Scan for the cell matching the given text and deliver its [x, y] coordinate at center. 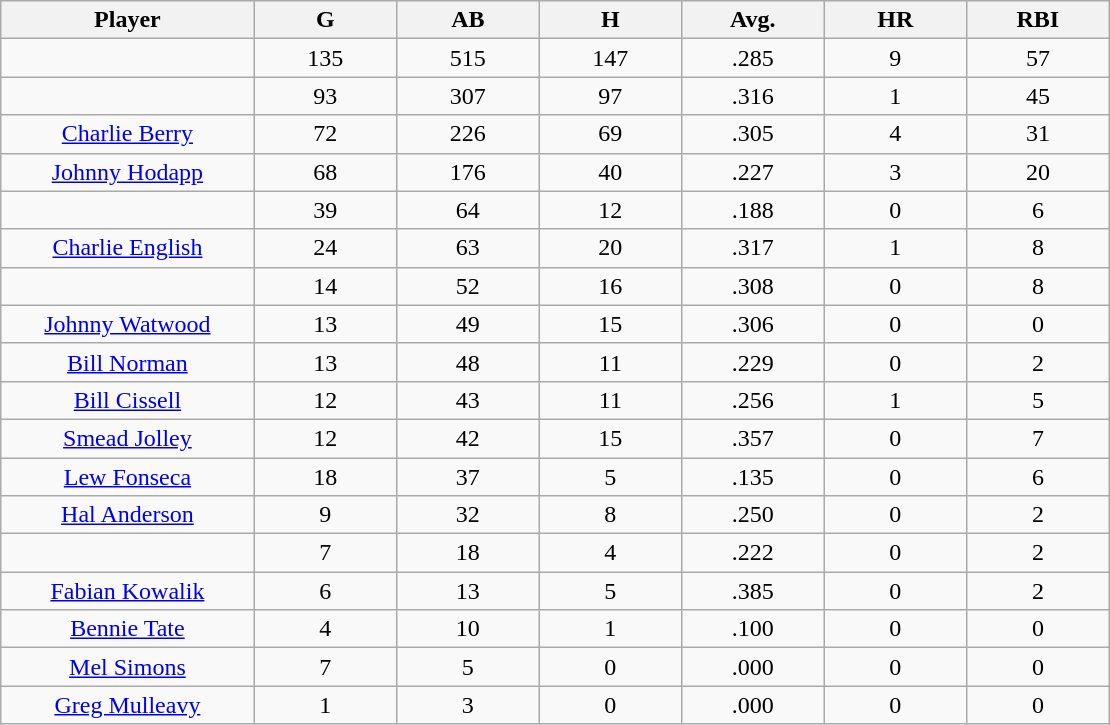
AB [468, 20]
32 [468, 515]
43 [468, 400]
24 [325, 248]
.222 [753, 553]
.285 [753, 58]
31 [1038, 134]
.135 [753, 477]
.256 [753, 400]
.308 [753, 286]
Johnny Watwood [128, 324]
63 [468, 248]
Bennie Tate [128, 629]
Avg. [753, 20]
.317 [753, 248]
147 [610, 58]
48 [468, 362]
97 [610, 96]
.188 [753, 210]
Smead Jolley [128, 438]
.229 [753, 362]
68 [325, 172]
Greg Mulleavy [128, 705]
69 [610, 134]
515 [468, 58]
Hal Anderson [128, 515]
16 [610, 286]
RBI [1038, 20]
.250 [753, 515]
49 [468, 324]
Bill Norman [128, 362]
135 [325, 58]
176 [468, 172]
45 [1038, 96]
.305 [753, 134]
57 [1038, 58]
.385 [753, 591]
52 [468, 286]
42 [468, 438]
37 [468, 477]
93 [325, 96]
64 [468, 210]
Johnny Hodapp [128, 172]
10 [468, 629]
Charlie English [128, 248]
Fabian Kowalik [128, 591]
G [325, 20]
40 [610, 172]
.357 [753, 438]
.227 [753, 172]
307 [468, 96]
.100 [753, 629]
Lew Fonseca [128, 477]
Charlie Berry [128, 134]
.316 [753, 96]
.306 [753, 324]
39 [325, 210]
Mel Simons [128, 667]
Player [128, 20]
H [610, 20]
Bill Cissell [128, 400]
72 [325, 134]
226 [468, 134]
14 [325, 286]
HR [895, 20]
